Locate the cell with the specified text and output its (x, y) center coordinate. 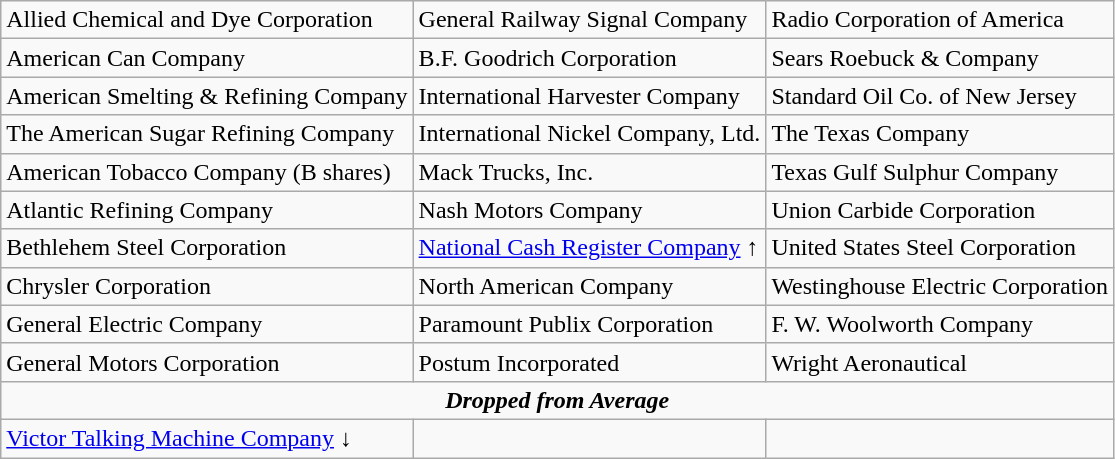
Standard Oil Co. of New Jersey (940, 96)
Bethlehem Steel Corporation (207, 248)
Sears Roebuck & Company (940, 58)
B.F. Goodrich Corporation (590, 58)
International Nickel Company, Ltd. (590, 134)
Westinghouse Electric Corporation (940, 286)
International Harvester Company (590, 96)
F. W. Woolworth Company (940, 324)
North American Company (590, 286)
General Motors Corporation (207, 362)
General Electric Company (207, 324)
National Cash Register Company ↑ (590, 248)
Texas Gulf Sulphur Company (940, 172)
Postum Incorporated (590, 362)
The American Sugar Refining Company (207, 134)
The Texas Company (940, 134)
Union Carbide Corporation (940, 210)
United States Steel Corporation (940, 248)
General Railway Signal Company (590, 20)
Victor Talking Machine Company ↓ (207, 438)
Radio Corporation of America (940, 20)
American Can Company (207, 58)
Mack Trucks, Inc. (590, 172)
Chrysler Corporation (207, 286)
Wright Aeronautical (940, 362)
Nash Motors Company (590, 210)
Paramount Publix Corporation (590, 324)
Dropped from Average (558, 400)
American Tobacco Company (B shares) (207, 172)
Atlantic Refining Company (207, 210)
American Smelting & Refining Company (207, 96)
Allied Chemical and Dye Corporation (207, 20)
